Provide the [x, y] coordinate of the cell's center where the given text is located.  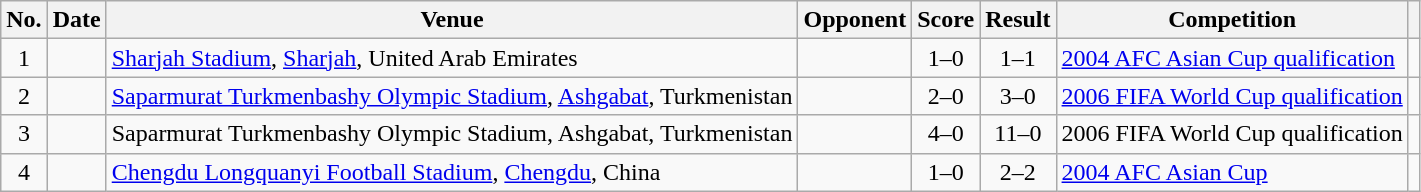
4 [24, 172]
Venue [452, 20]
No. [24, 20]
Result [1018, 20]
Date [76, 20]
1 [24, 58]
Competition [1232, 20]
2 [24, 96]
1–1 [1018, 58]
3–0 [1018, 96]
2004 AFC Asian Cup qualification [1232, 58]
4–0 [946, 134]
Sharjah Stadium, Sharjah, United Arab Emirates [452, 58]
2004 AFC Asian Cup [1232, 172]
Opponent [855, 20]
11–0 [1018, 134]
Chengdu Longquanyi Football Stadium, Chengdu, China [452, 172]
2–2 [1018, 172]
3 [24, 134]
Score [946, 20]
2–0 [946, 96]
